Identify which cell holds the provided text, then report its (X, Y) central coordinate. 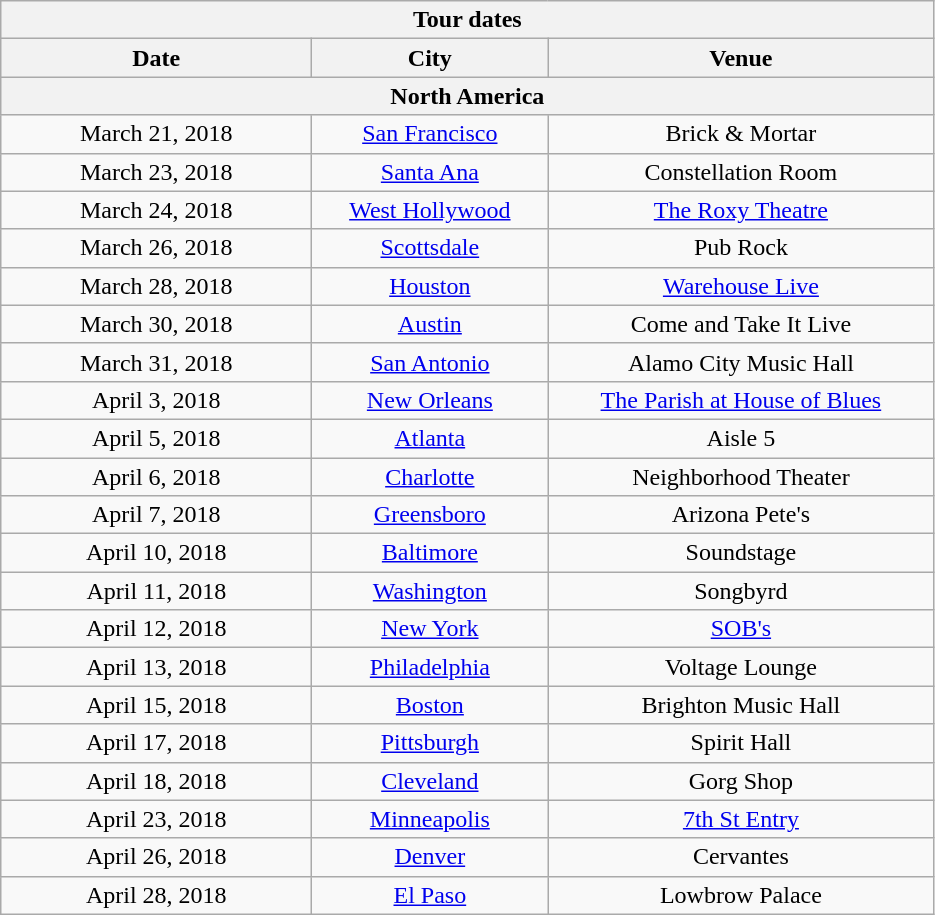
Venue (741, 58)
7th St Entry (741, 819)
April 10, 2018 (156, 553)
Lowbrow Palace (741, 895)
North America (468, 96)
Brick & Mortar (741, 134)
March 23, 2018 (156, 172)
Date (156, 58)
San Antonio (430, 362)
Come and Take It Live (741, 324)
New Orleans (430, 400)
Songbyrd (741, 591)
Santa Ana (430, 172)
The Roxy Theatre (741, 210)
March 30, 2018 (156, 324)
March 21, 2018 (156, 134)
April 12, 2018 (156, 629)
Minneapolis (430, 819)
April 18, 2018 (156, 781)
Brighton Music Hall (741, 705)
April 6, 2018 (156, 477)
April 3, 2018 (156, 400)
Houston (430, 286)
Soundstage (741, 553)
April 15, 2018 (156, 705)
April 23, 2018 (156, 819)
April 11, 2018 (156, 591)
April 26, 2018 (156, 857)
Greensboro (430, 515)
March 31, 2018 (156, 362)
April 5, 2018 (156, 438)
El Paso (430, 895)
April 7, 2018 (156, 515)
SOB's (741, 629)
March 26, 2018 (156, 248)
Neighborhood Theater (741, 477)
Aisle 5 (741, 438)
Charlotte (430, 477)
Cleveland (430, 781)
March 24, 2018 (156, 210)
Baltimore (430, 553)
Gorg Shop (741, 781)
Washington (430, 591)
April 17, 2018 (156, 743)
Denver (430, 857)
Pittsburgh (430, 743)
Constellation Room (741, 172)
Arizona Pete's (741, 515)
Atlanta (430, 438)
March 28, 2018 (156, 286)
Cervantes (741, 857)
San Francisco (430, 134)
New York (430, 629)
Pub Rock (741, 248)
Boston (430, 705)
Alamo City Music Hall (741, 362)
Scottsdale (430, 248)
Austin (430, 324)
April 28, 2018 (156, 895)
Tour dates (468, 20)
Philadelphia (430, 667)
The Parish at House of Blues (741, 400)
West Hollywood (430, 210)
Spirit Hall (741, 743)
Voltage Lounge (741, 667)
Warehouse Live (741, 286)
April 13, 2018 (156, 667)
City (430, 58)
